Detect which cell encompasses the target text, then output its [x, y] center coordinate. 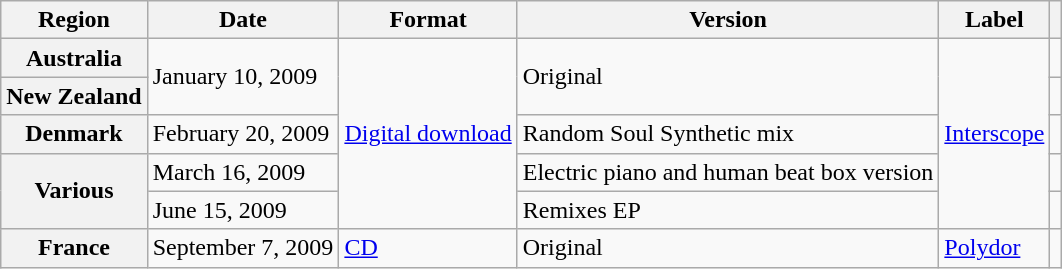
Version [728, 20]
Denmark [74, 134]
CD [428, 248]
Polydor [994, 248]
France [74, 248]
Digital download [428, 134]
Australia [74, 58]
Remixes EP [728, 210]
Interscope [994, 134]
Region [74, 20]
Format [428, 20]
Date [243, 20]
New Zealand [74, 96]
February 20, 2009 [243, 134]
September 7, 2009 [243, 248]
June 15, 2009 [243, 210]
March 16, 2009 [243, 172]
Label [994, 20]
Various [74, 191]
January 10, 2009 [243, 77]
Electric piano and human beat box version [728, 172]
Random Soul Synthetic mix [728, 134]
